Output the [x, y] coordinate of the center of the cell containing the given text.  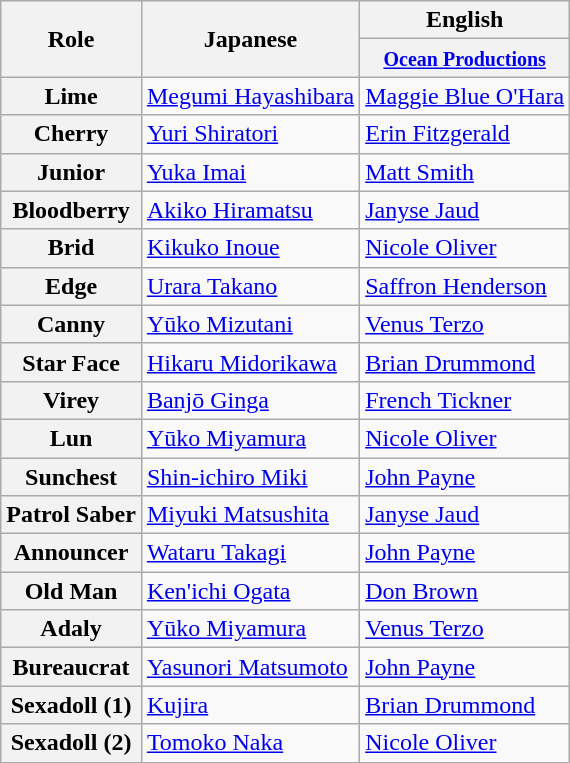
Edge [72, 286]
Adaly [72, 629]
Bloodberry [72, 210]
Yūko Mizutani [250, 324]
French Tickner [465, 400]
Hikaru Midorikawa [250, 362]
Yuka Imai [250, 172]
Ken'ichi Ogata [250, 591]
Junior [72, 172]
Tomoko Naka [250, 743]
Cherry [72, 134]
Urara Takano [250, 286]
Lime [72, 96]
Matt Smith [465, 172]
Yasunori Matsumoto [250, 667]
Saffron Henderson [465, 286]
Bureaucrat [72, 667]
Ocean Productions [465, 58]
Old Man [72, 591]
Role [72, 39]
Announcer [72, 553]
Virey [72, 400]
Sunchest [72, 477]
Canny [72, 324]
Yuri Shiratori [250, 134]
Miyuki Matsushita [250, 515]
Star Face [72, 362]
Erin Fitzgerald [465, 134]
Brid [72, 248]
Don Brown [465, 591]
Megumi Hayashibara [250, 96]
Wataru Takagi [250, 553]
Japanese [250, 39]
Kujira [250, 705]
Kikuko Inoue [250, 248]
Akiko Hiramatsu [250, 210]
Banjō Ginga [250, 400]
Shin-ichiro Miki [250, 477]
Patrol Saber [72, 515]
English [465, 20]
Sexadoll (1) [72, 705]
Lun [72, 438]
Maggie Blue O'Hara [465, 96]
Sexadoll (2) [72, 743]
